For the text-containing cell, return its midpoint in [X, Y] coordinate format. 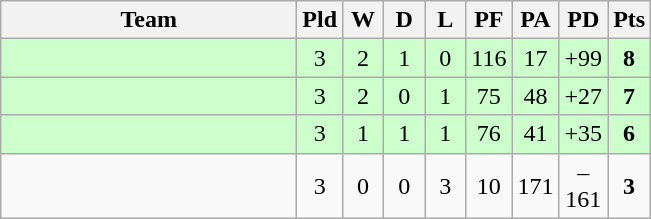
W [364, 20]
PA [536, 20]
76 [489, 134]
41 [536, 134]
L [446, 20]
10 [489, 186]
PF [489, 20]
17 [536, 58]
8 [630, 58]
48 [536, 96]
75 [489, 96]
Pld [320, 20]
Pts [630, 20]
+99 [584, 58]
116 [489, 58]
6 [630, 134]
171 [536, 186]
–161 [584, 186]
7 [630, 96]
PD [584, 20]
+35 [584, 134]
+27 [584, 96]
Team [149, 20]
D [404, 20]
